Identify which cell holds the provided text, then report its (X, Y) central coordinate. 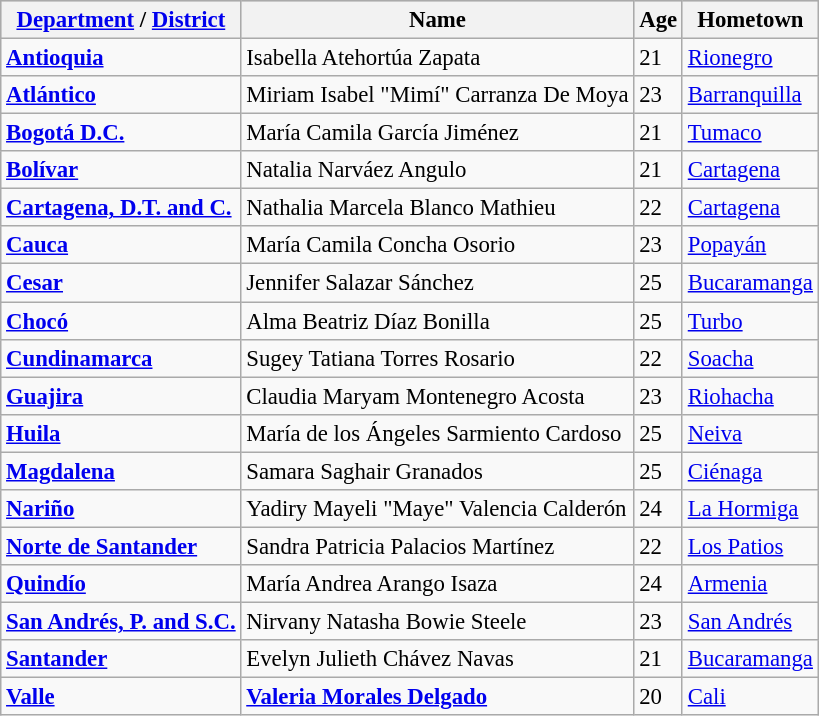
Valle (121, 697)
Nariño (121, 509)
Evelyn Julieth Chávez Navas (438, 659)
Department / District (121, 20)
Tumaco (750, 133)
Rionegro (750, 58)
Miriam Isabel "Mimí" Carranza De Moya (438, 95)
Riohacha (750, 396)
Atlántico (121, 95)
Norte de Santander (121, 546)
Los Patios (750, 546)
Sandra Patricia Palacios Martínez (438, 546)
Claudia Maryam Montenegro Acosta (438, 396)
Age (658, 20)
Armenia (750, 584)
Guajira (121, 396)
Cartagena, D.T. and C. (121, 208)
Antioquia (121, 58)
Santander (121, 659)
Quindío (121, 584)
María de los Ángeles Sarmiento Cardoso (438, 433)
Hometown (750, 20)
San Andrés (750, 621)
Nirvany Natasha Bowie Steele (438, 621)
Yadiry Mayeli "Maye" Valencia Calderón (438, 509)
Barranquilla (750, 95)
Cesar (121, 283)
La Hormiga (750, 509)
Name (438, 20)
Nathalia Marcela Blanco Mathieu (438, 208)
Ciénaga (750, 471)
Bolívar (121, 170)
Cauca (121, 245)
Popayán (750, 245)
Turbo (750, 321)
Magdalena (121, 471)
Huila (121, 433)
María Camila Concha Osorio (438, 245)
María Andrea Arango Isaza (438, 584)
Isabella Atehortúa Zapata (438, 58)
Alma Beatriz Díaz Bonilla (438, 321)
Cundinamarca (121, 358)
Neiva (750, 433)
20 (658, 697)
Samara Saghair Granados (438, 471)
Sugey Tatiana Torres Rosario (438, 358)
Soacha (750, 358)
Valeria Morales Delgado (438, 697)
Chocó (121, 321)
Cali (750, 697)
Jennifer Salazar Sánchez (438, 283)
Bogotá D.C. (121, 133)
Natalia Narváez Angulo (438, 170)
San Andrés, P. and S.C. (121, 621)
María Camila García Jiménez (438, 133)
